Capture the cell that displays the provided text and extract its (x, y) central coordinate. 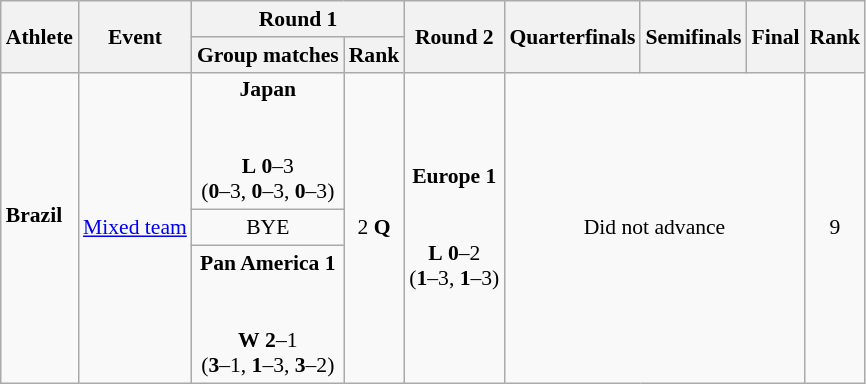
Round 2 (454, 36)
Event (135, 36)
Round 1 (298, 19)
Brazil (40, 228)
Group matches (268, 55)
2 Q (374, 228)
Semifinals (693, 36)
Did not advance (654, 228)
Final (775, 36)
9 (836, 228)
BYE (268, 228)
Japan L 0–3 (0–3, 0–3, 0–3) (268, 141)
Quarterfinals (572, 36)
Athlete (40, 36)
Mixed team (135, 228)
Pan America 1 W 2–1 (3–1, 1–3, 3–2) (268, 315)
Europe 1 L 0–2 (1–3, 1–3) (454, 228)
